Capture the cell that displays the provided text and extract its [x, y] central coordinate. 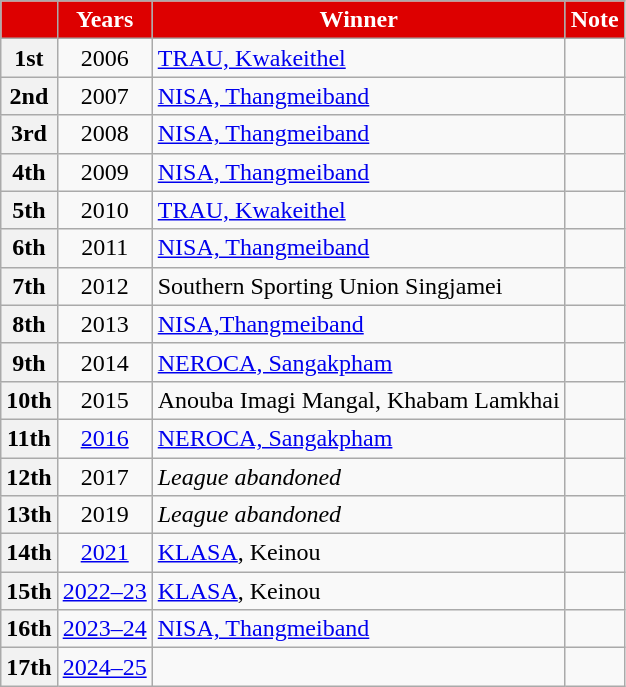
8th [29, 324]
NISA,Thangmeiband [358, 324]
2006 [104, 58]
9th [29, 362]
2024–25 [104, 667]
11th [29, 438]
2015 [104, 400]
2016 [104, 438]
12th [29, 477]
Winner [358, 20]
2017 [104, 477]
3rd [29, 134]
14th [29, 553]
1st [29, 58]
2010 [104, 210]
2nd [29, 96]
13th [29, 515]
7th [29, 286]
Note [594, 20]
Southern Sporting Union Singjamei [358, 286]
Anouba Imagi Mangal, Khabam Lamkhai [358, 400]
2019 [104, 515]
6th [29, 248]
17th [29, 667]
2021 [104, 553]
2011 [104, 248]
16th [29, 629]
10th [29, 400]
2012 [104, 286]
2023–24 [104, 629]
2013 [104, 324]
2007 [104, 96]
4th [29, 172]
2009 [104, 172]
2008 [104, 134]
2022–23 [104, 591]
5th [29, 210]
Years [104, 20]
2014 [104, 362]
15th [29, 591]
